Return (x, y) of the center of cell containing provided text 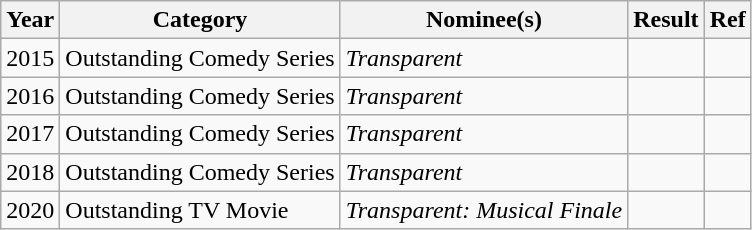
Nominee(s) (484, 20)
2017 (30, 134)
2020 (30, 210)
2018 (30, 172)
Result (666, 20)
2015 (30, 58)
Outstanding TV Movie (200, 210)
Year (30, 20)
Ref (728, 20)
Transparent: Musical Finale (484, 210)
2016 (30, 96)
Category (200, 20)
